Return the (x, y) coordinate for the center point of the cell that contains the specified text.  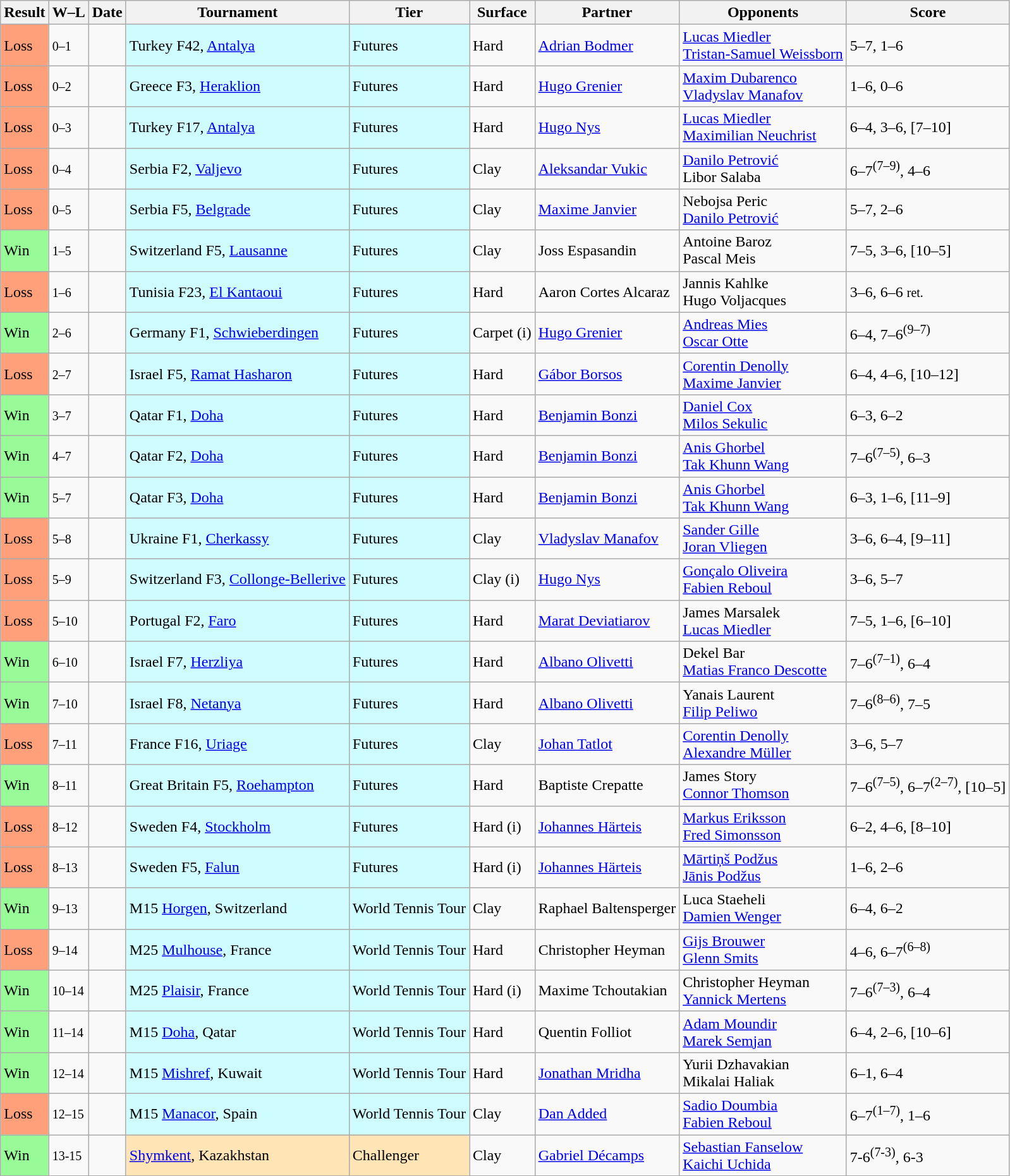
Christopher Heyman (607, 949)
Yanais Laurent Filip Peliwo (763, 703)
0–1 (68, 45)
5–7, 1–6 (928, 45)
Yurii Dzhavakian Mikalai Haliak (763, 1073)
1–5 (68, 250)
Dan Added (607, 1113)
Andreas Mies Oscar Otte (763, 332)
Serbia F5, Belgrade (238, 210)
Corentin Denolly Maxime Janvier (763, 374)
6–7(1–7), 1–6 (928, 1113)
5–7, 2–6 (928, 210)
M25 Plaisir, France (238, 991)
0–2 (68, 86)
Israel F5, Ramat Hasharon (238, 374)
Qatar F1, Doha (238, 415)
Gábor Borsos (607, 374)
Opponents (763, 13)
Greece F3, Heraklion (238, 86)
Israel F8, Netanya (238, 703)
Quentin Folliot (607, 1031)
7–6(8–6), 7–5 (928, 703)
Sweden F4, Stockholm (238, 827)
9–13 (68, 909)
Adam Moundir Marek Semjan (763, 1031)
M15 Mishref, Kuwait (238, 1073)
Maxim Dubarenco Vladyslav Manafov (763, 86)
6–4, 7–6(9–7) (928, 332)
Markus Eriksson Fred Simonsson (763, 827)
Sweden F5, Falun (238, 867)
Maxime Janvier (607, 210)
0–3 (68, 128)
8–11 (68, 785)
0–5 (68, 210)
7–5, 3–6, [10–5] (928, 250)
6–3, 6–2 (928, 415)
0–4 (68, 168)
Ukraine F1, Cherkassy (238, 538)
7–6(7–5), 6–7(2–7), [10–5] (928, 785)
James Marsalek Lucas Miedler (763, 621)
Dekel Bar Matias Franco Descotte (763, 662)
Antoine Baroz Pascal Meis (763, 250)
2–7 (68, 374)
Score (928, 13)
Tournament (238, 13)
Luca Staeheli Damien Wenger (763, 909)
6–4, 4–6, [10–12] (928, 374)
3–6, 6–4, [9–11] (928, 538)
Sander Gille Joran Vliegen (763, 538)
1–6, 0–6 (928, 86)
Serbia F2, Valjevo (238, 168)
5–9 (68, 580)
8–12 (68, 827)
Lucas Miedler Tristan-Samuel Weissborn (763, 45)
Qatar F2, Doha (238, 456)
M15 Manacor, Spain (238, 1113)
James Story Connor Thomson (763, 785)
Challenger (409, 1155)
Germany F1, Schwieberdingen (238, 332)
Aaron Cortes Alcaraz (607, 292)
7–10 (68, 703)
Jonathan Mridha (607, 1073)
Mārtiņš Podžus Jānis Podžus (763, 867)
Tunisia F23, El Kantaoui (238, 292)
11–14 (68, 1031)
Switzerland F5, Lausanne (238, 250)
Result (25, 13)
Adrian Bodmer (607, 45)
Raphael Baltensperger (607, 909)
Nebojsa Peric Danilo Petrović (763, 210)
13-15 (68, 1155)
7-6(7-3), 6-3 (928, 1155)
M25 Mulhouse, France (238, 949)
3–6, 6–6 ret. (928, 292)
Portugal F2, Faro (238, 621)
Vladyslav Manafov (607, 538)
4–6, 6–7(6–8) (928, 949)
8–13 (68, 867)
4–7 (68, 456)
Jannis Kahlke Hugo Voljacques (763, 292)
6–10 (68, 662)
Israel F7, Herzliya (238, 662)
M15 Horgen, Switzerland (238, 909)
6–4, 3–6, [7–10] (928, 128)
W–L (68, 13)
5–10 (68, 621)
Sadio Doumbia Fabien Reboul (763, 1113)
1–6 (68, 292)
Clay (i) (502, 580)
12–15 (68, 1113)
5–7 (68, 497)
Sebastian Fanselow Kaichi Uchida (763, 1155)
7–6(7–5), 6–3 (928, 456)
6–3, 1–6, [11–9] (928, 497)
1–6, 2–6 (928, 867)
Daniel Cox Milos Sekulic (763, 415)
6–4, 6–2 (928, 909)
Gijs Brouwer Glenn Smits (763, 949)
Maxime Tchoutakian (607, 991)
7–5, 1–6, [6–10] (928, 621)
Partner (607, 13)
Carpet (i) (502, 332)
6–1, 6–4 (928, 1073)
Turkey F42, Antalya (238, 45)
Switzerland F3, Collonge-Bellerive (238, 580)
Qatar F3, Doha (238, 497)
2–6 (68, 332)
Gabriel Décamps (607, 1155)
6–2, 4–6, [8–10] (928, 827)
Turkey F17, Antalya (238, 128)
Aleksandar Vukic (607, 168)
3–7 (68, 415)
6–4, 2–6, [10–6] (928, 1031)
Marat Deviatiarov (607, 621)
9–14 (68, 949)
Date (107, 13)
Lucas Miedler Maximilian Neuchrist (763, 128)
Johan Tatlot (607, 744)
Great Britain F5, Roehampton (238, 785)
10–14 (68, 991)
7–6(7–1), 6–4 (928, 662)
Baptiste Crepatte (607, 785)
12–14 (68, 1073)
Corentin Denolly Alexandre Müller (763, 744)
7–6(7–3), 6–4 (928, 991)
Danilo Petrović Libor Salaba (763, 168)
5–8 (68, 538)
M15 Doha, Qatar (238, 1031)
France F16, Uriage (238, 744)
Christopher Heyman Yannick Mertens (763, 991)
Joss Espasandin (607, 250)
Surface (502, 13)
Gonçalo Oliveira Fabien Reboul (763, 580)
Shymkent, Kazakhstan (238, 1155)
7–11 (68, 744)
Tier (409, 13)
6–7(7–9), 4–6 (928, 168)
